From the cell containing the given text, extract its center point as [X, Y] coordinate. 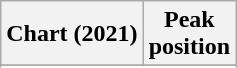
Chart (2021) [72, 34]
Peakposition [189, 34]
